From the cell containing the given text, extract its center point as [x, y] coordinate. 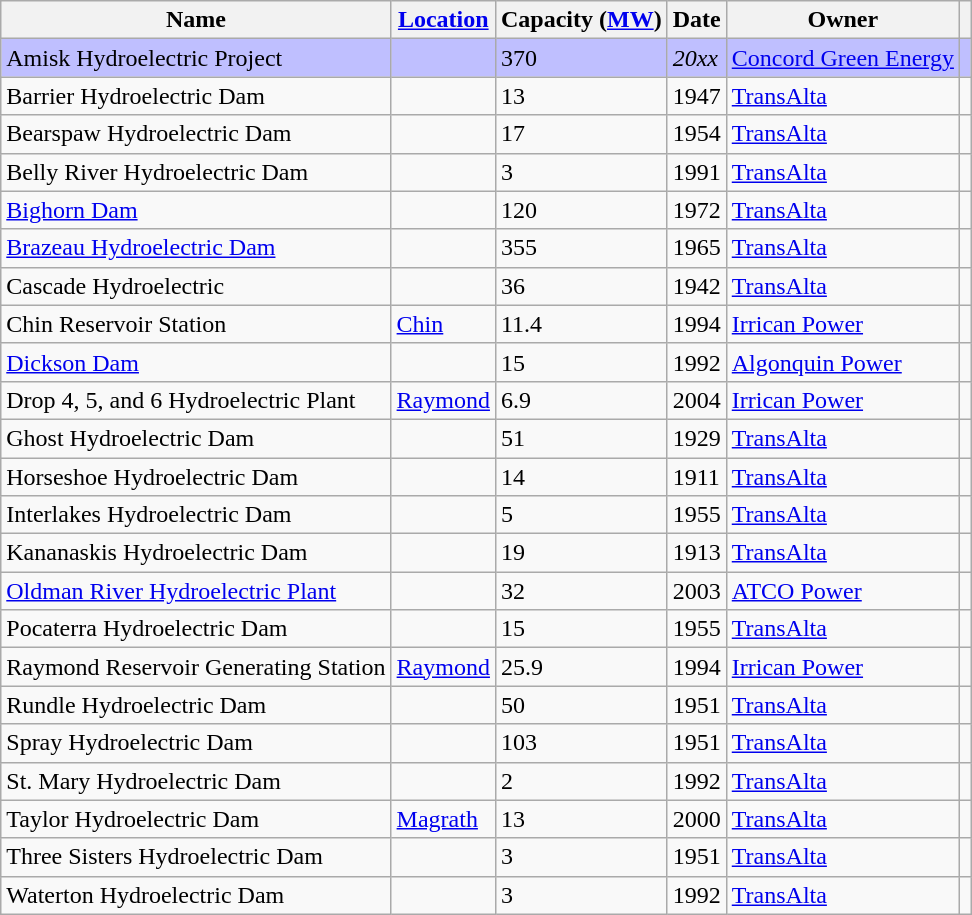
2000 [696, 819]
120 [581, 210]
Raymond Reservoir Generating Station [196, 667]
Brazeau Hydroelectric Dam [196, 248]
Capacity (MW) [581, 20]
Name [196, 20]
1947 [696, 96]
103 [581, 743]
Amisk Hydroelectric Project [196, 58]
1954 [696, 134]
14 [581, 477]
50 [581, 705]
Date [696, 20]
17 [581, 134]
5 [581, 515]
1965 [696, 248]
Bearspaw Hydroelectric Dam [196, 134]
Drop 4, 5, and 6 Hydroelectric Plant [196, 400]
St. Mary Hydroelectric Dam [196, 781]
Pocaterra Hydroelectric Dam [196, 629]
Rundle Hydroelectric Dam [196, 705]
19 [581, 553]
Magrath [443, 819]
Dickson Dam [196, 362]
2 [581, 781]
Algonquin Power [842, 362]
Owner [842, 20]
Belly River Hydroelectric Dam [196, 172]
Bighorn Dam [196, 210]
6.9 [581, 400]
Interlakes Hydroelectric Dam [196, 515]
2004 [696, 400]
355 [581, 248]
Taylor Hydroelectric Dam [196, 819]
Ghost Hydroelectric Dam [196, 438]
Location [443, 20]
Three Sisters Hydroelectric Dam [196, 857]
Waterton Hydroelectric Dam [196, 895]
Kananaskis Hydroelectric Dam [196, 553]
Concord Green Energy [842, 58]
Spray Hydroelectric Dam [196, 743]
1972 [696, 210]
Cascade Hydroelectric [196, 286]
Chin Reservoir Station [196, 324]
20xx [696, 58]
1991 [696, 172]
370 [581, 58]
36 [581, 286]
Chin [443, 324]
Oldman River Hydroelectric Plant [196, 591]
1911 [696, 477]
Barrier Hydroelectric Dam [196, 96]
1942 [696, 286]
51 [581, 438]
32 [581, 591]
1913 [696, 553]
Horseshoe Hydroelectric Dam [196, 477]
25.9 [581, 667]
2003 [696, 591]
1929 [696, 438]
11.4 [581, 324]
ATCO Power [842, 591]
